Extract the [X, Y] coordinate from the center of the cell holding the provided text.  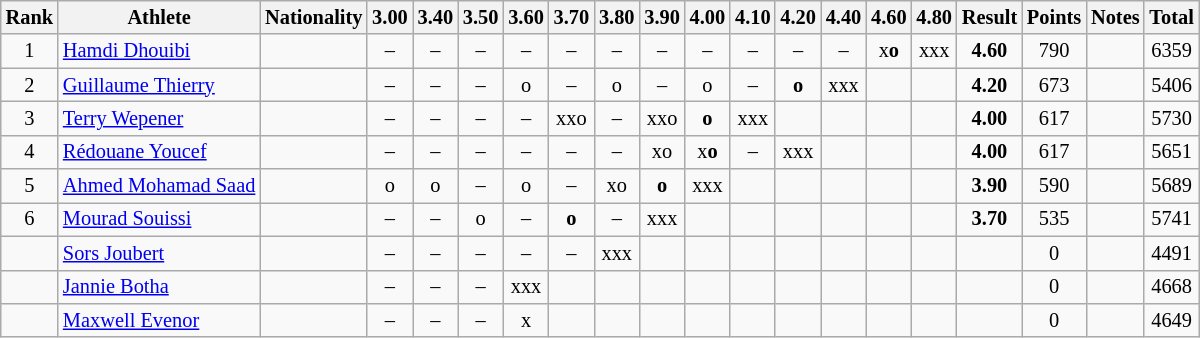
2 [30, 85]
Ahmed Mohamad Saad [159, 186]
Rédouane Youcef [159, 152]
3.80 [616, 17]
3 [30, 118]
Result [990, 17]
5406 [1171, 85]
Notes [1115, 17]
Total [1171, 17]
4668 [1171, 287]
4.40 [844, 17]
4491 [1171, 253]
4.80 [934, 17]
535 [1054, 219]
Nationality [314, 17]
1 [30, 51]
5651 [1171, 152]
3.60 [526, 17]
Mourad Souissi [159, 219]
4.10 [752, 17]
Athlete [159, 17]
Rank [30, 17]
3.50 [480, 17]
4649 [1171, 320]
3.40 [436, 17]
5730 [1171, 118]
Terry Wepener [159, 118]
Maxwell Evenor [159, 320]
Guillaume Thierry [159, 85]
3.00 [390, 17]
5689 [1171, 186]
790 [1054, 51]
6359 [1171, 51]
590 [1054, 186]
6 [30, 219]
Hamdi Dhouibi [159, 51]
5 [30, 186]
673 [1054, 85]
Points [1054, 17]
Jannie Botha [159, 287]
x [526, 320]
5741 [1171, 219]
4 [30, 152]
Sors Joubert [159, 253]
